Return the (x, y) coordinate for the center point of the cell that contains the specified text.  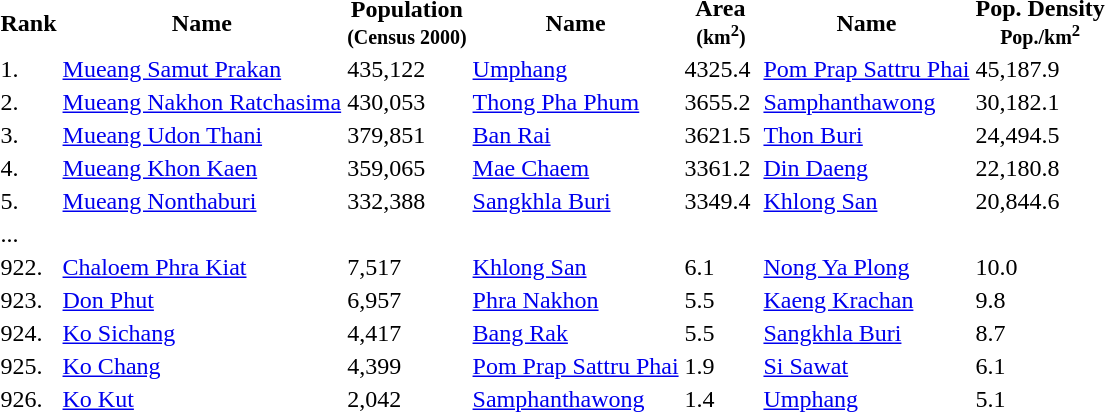
359,065 (407, 169)
Mueang Khon Kaen (202, 169)
7,517 (407, 268)
Samphanthawong (866, 103)
435,122 (407, 70)
Bang Rak (576, 334)
3349.4 (721, 202)
4325.4 (721, 70)
Umphang (576, 70)
379,851 (407, 136)
Mueang Udon Thani (202, 136)
Don Phut (202, 301)
Mueang Samut Prakan (202, 70)
Mae Chaem (576, 169)
6,957 (407, 301)
332,388 (407, 202)
Ko Sichang (202, 334)
Thong Pha Phum (576, 103)
4,399 (407, 367)
Chaloem Phra Kiat (202, 268)
Nong Ya Plong (866, 268)
1.9 (721, 367)
Ko Chang (202, 367)
Thon Buri (866, 136)
Kaeng Krachan (866, 301)
Din Daeng (866, 169)
Mueang Nonthaburi (202, 202)
3655.2 (721, 103)
Si Sawat (866, 367)
3361.2 (721, 169)
6.1 (721, 268)
Ban Rai (576, 136)
Phra Nakhon (576, 301)
4,417 (407, 334)
Mueang Nakhon Ratchasima (202, 103)
3621.5 (721, 136)
430,053 (407, 103)
